Determine the (x, y) coordinate at the center of the cell enclosing the given text.  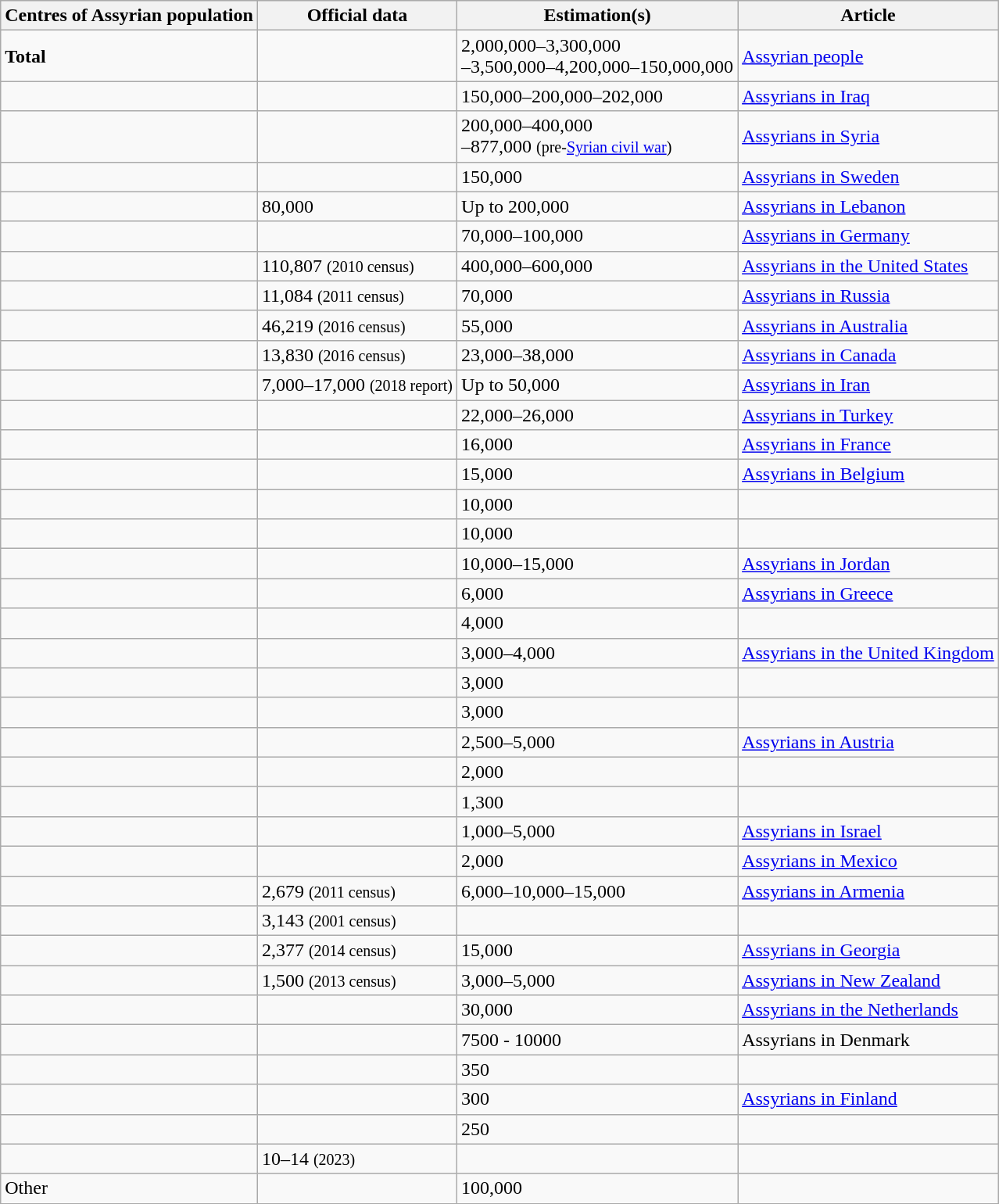
80,000 (356, 206)
Assyrians in Belgium (868, 475)
150,000 (597, 177)
Assyrians in Germany (868, 236)
300 (597, 1099)
200,000–400,000–877,000 (pre-Syrian civil war) (597, 136)
10,000–15,000 (597, 564)
2,679 (2011 census) (356, 890)
16,000 (597, 445)
Assyrians in Finland (868, 1099)
Assyrians in the United States (868, 266)
Assyrians in Jordan (868, 564)
Assyrians in France (868, 445)
7500 - 10000 (597, 1040)
Assyrians in Georgia (868, 951)
2,500–5,000 (597, 742)
6,000–10,000–15,000 (597, 890)
55,000 (597, 325)
Assyrians in Syria (868, 136)
Assyrians in Mexico (868, 861)
11,084 (2011 census) (356, 296)
46,219 (2016 census) (356, 325)
4,000 (597, 623)
10–14 (2023) (356, 1159)
Assyrian people (868, 56)
22,000–26,000 (597, 415)
Assyrians in Armenia (868, 890)
23,000–38,000 (597, 355)
Assyrians in Turkey (868, 415)
70,000–100,000 (597, 236)
Assyrians in Israel (868, 831)
Centres of Assyrian population (130, 16)
70,000 (597, 296)
150,000–200,000–202,000 (597, 96)
Assyrians in Canada (868, 355)
3,000–5,000 (597, 980)
Estimation(s) (597, 16)
Assyrians in Iraq (868, 96)
Assyrians in Iran (868, 385)
6,000 (597, 593)
Assyrians in New Zealand (868, 980)
30,000 (597, 1010)
Other (130, 1188)
Assyrians in Lebanon (868, 206)
250 (597, 1129)
Total (130, 56)
Assyrians in the United Kingdom (868, 653)
2,000,000–3,300,000–3,500,000–4,200,000–150,000,000 (597, 56)
1,300 (597, 801)
1,500 (2013 census) (356, 980)
100,000 (597, 1188)
13,830 (2016 census) (356, 355)
Assyrians in Austria (868, 742)
2,377 (2014 census) (356, 951)
Up to 50,000 (597, 385)
Assyrians in Australia (868, 325)
Assyrians in Sweden (868, 177)
Assyrians in Denmark (868, 1040)
7,000–17,000 (2018 report) (356, 385)
Official data (356, 16)
Article (868, 16)
400,000–600,000 (597, 266)
350 (597, 1070)
Assyrians in Greece (868, 593)
3,000–4,000 (597, 653)
Up to 200,000 (597, 206)
3,143 (2001 census) (356, 921)
110,807 (2010 census) (356, 266)
Assyrians in Russia (868, 296)
Assyrians in the Netherlands (868, 1010)
1,000–5,000 (597, 831)
